Detect which cell encompasses the target text, then output its (X, Y) center coordinate. 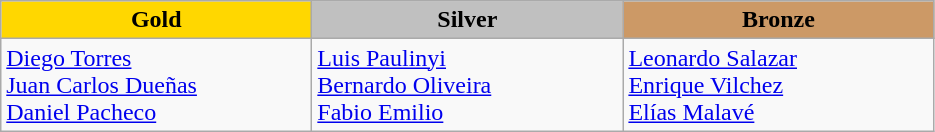
Diego TorresJuan Carlos DueñasDaniel Pacheco (156, 85)
Luis PaulinyiBernardo OliveiraFabio Emilio (468, 85)
Leonardo SalazarEnrique VilchezElías Malavé (778, 85)
Gold (156, 20)
Bronze (778, 20)
Silver (468, 20)
